Scan for the cell matching the given text and deliver its [X, Y] coordinate at center. 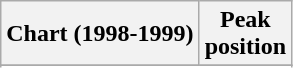
Peakposition [245, 34]
Chart (1998-1999) [100, 34]
